Capture the cell that displays the provided text and extract its [x, y] central coordinate. 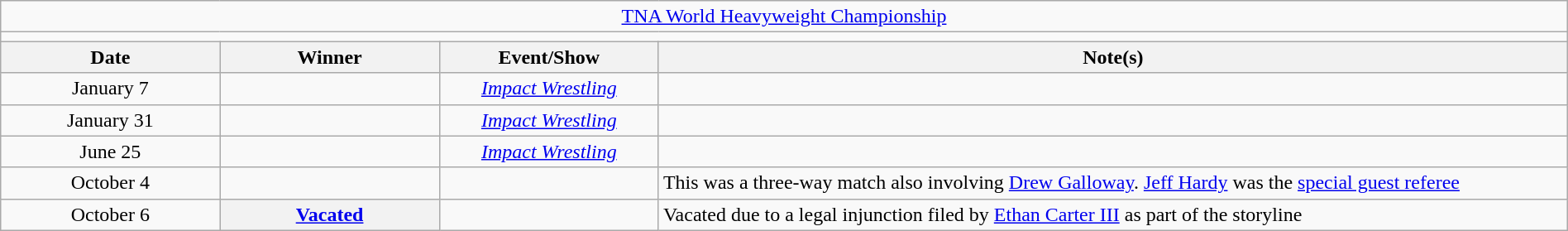
January 31 [111, 120]
October 6 [111, 214]
January 7 [111, 89]
Event/Show [549, 57]
Note(s) [1113, 57]
June 25 [111, 152]
October 4 [111, 183]
This was a three-way match also involving Drew Galloway. Jeff Hardy was the special guest referee [1113, 183]
Date [111, 57]
Winner [329, 57]
TNA World Heavyweight Championship [784, 17]
Vacated [329, 214]
Vacated due to a legal injunction filed by Ethan Carter III as part of the storyline [1113, 214]
